Extract the (X, Y) coordinate from the center of the cell holding the provided text.  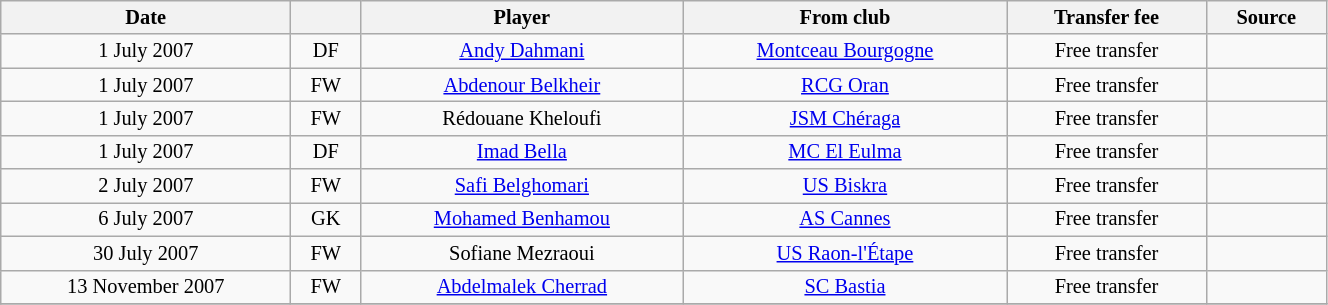
AS Cannes (845, 219)
Rédouane Kheloufi (522, 118)
JSM Chéraga (845, 118)
Transfer fee (1106, 17)
Date (146, 17)
Imad Bella (522, 152)
SC Bastia (845, 287)
GK (326, 219)
MC El Eulma (845, 152)
Safi Belghomari (522, 186)
Andy Dahmani (522, 51)
Montceau Bourgogne (845, 51)
13 November 2007 (146, 287)
30 July 2007 (146, 253)
Mohamed Benhamou (522, 219)
2 July 2007 (146, 186)
Abdenour Belkheir (522, 85)
6 July 2007 (146, 219)
Abdelmalek Cherrad (522, 287)
US Raon-l'Étape (845, 253)
Player (522, 17)
From club (845, 17)
Source (1266, 17)
Sofiane Mezraoui (522, 253)
RCG Oran (845, 85)
US Biskra (845, 186)
